For the text-containing cell, return its midpoint in (x, y) coordinate format. 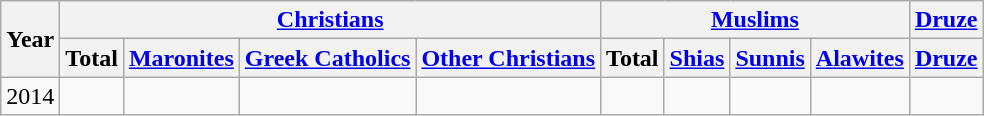
Alawites (860, 58)
Shias (697, 58)
Muslims (756, 20)
Greek Catholics (328, 58)
Sunnis (770, 58)
Christians (330, 20)
Other Christians (508, 58)
2014 (30, 96)
Year (30, 39)
Maronites (181, 58)
